Return the (X, Y) coordinate for the center point of the cell that contains the specified text.  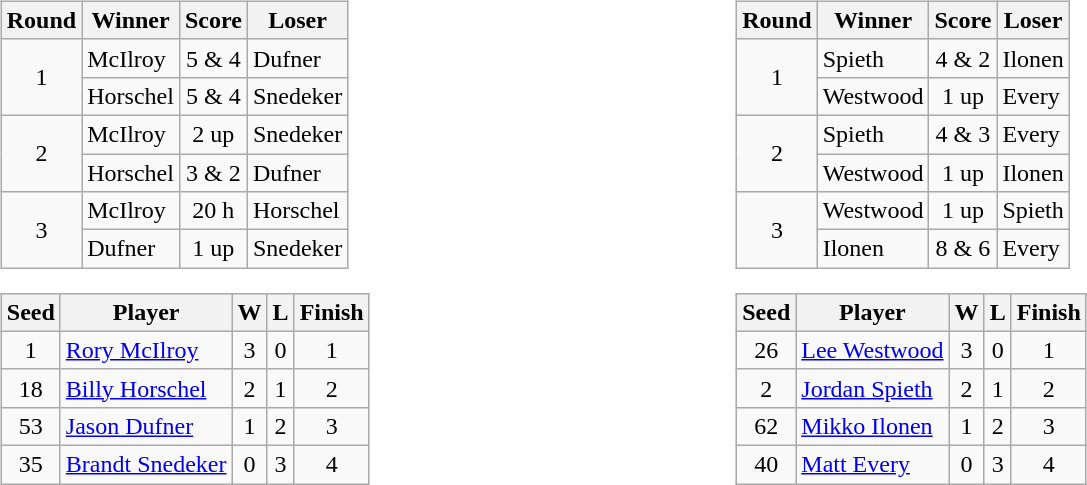
Billy Horschel (146, 388)
Mikko Ilonen (872, 426)
35 (30, 464)
2 up (213, 134)
Brandt Snedeker (146, 464)
Jason Dufner (146, 426)
26 (766, 350)
Matt Every (872, 464)
18 (30, 388)
Jordan Spieth (872, 388)
20 h (213, 211)
Rory McIlroy (146, 350)
40 (766, 464)
4 & 3 (963, 134)
53 (30, 426)
Lee Westwood (872, 350)
4 & 2 (963, 58)
3 & 2 (213, 173)
62 (766, 426)
8 & 6 (963, 249)
